From the cell containing the given text, extract its center point as (x, y) coordinate. 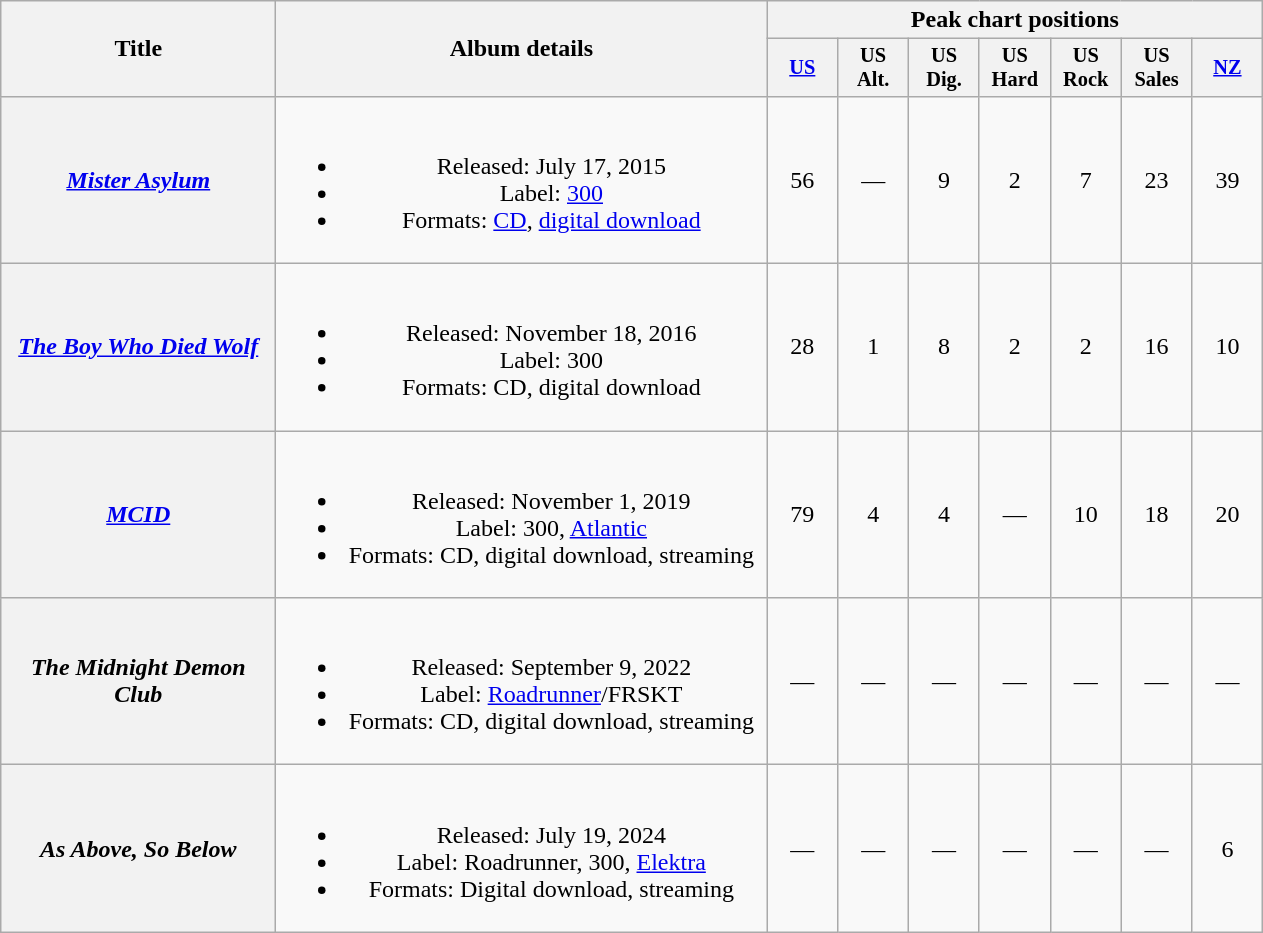
56 (802, 180)
Released: November 1, 2019Label: 300, AtlanticFormats: CD, digital download, streaming (522, 514)
NZ (1228, 68)
16 (1156, 348)
Title (138, 49)
Peak chart positions (1015, 20)
1 (874, 348)
79 (802, 514)
US Alt. (874, 68)
US Hard (1014, 68)
28 (802, 348)
As Above, So Below (138, 848)
20 (1228, 514)
7 (1086, 180)
The Midnight Demon Club (138, 682)
US Sales (1156, 68)
Released: July 17, 2015 Label: 300Formats: CD, digital download (522, 180)
Mister Asylum (138, 180)
US Dig. (944, 68)
US Rock (1086, 68)
Released: July 19, 2024Label: Roadrunner, 300, ElektraFormats: Digital download, streaming (522, 848)
MCID (138, 514)
18 (1156, 514)
23 (1156, 180)
US (802, 68)
39 (1228, 180)
9 (944, 180)
The Boy Who Died Wolf (138, 348)
Album details (522, 49)
6 (1228, 848)
Released: September 9, 2022Label: Roadrunner/FRSKTFormats: CD, digital download, streaming (522, 682)
8 (944, 348)
Released: November 18, 2016 Label: 300Formats: CD, digital download (522, 348)
